Provide the [x, y] coordinate of the cell's center where the given text is located.  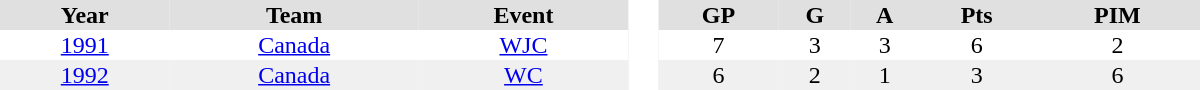
Year [85, 15]
7 [718, 45]
Pts [976, 15]
WJC [524, 45]
G [815, 15]
GP [718, 15]
A [885, 15]
Team [294, 15]
PIM [1118, 15]
1 [885, 75]
1991 [85, 45]
WC [524, 75]
Event [524, 15]
1992 [85, 75]
